Find where the given text appears and provide that cell's center as [x, y] coordinate. 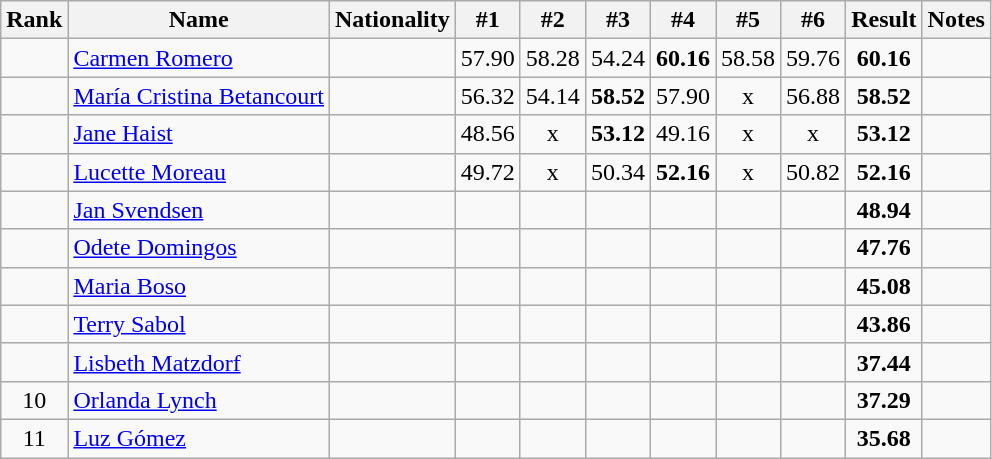
#3 [618, 20]
María Cristina Betancourt [199, 96]
49.16 [682, 134]
Nationality [393, 20]
10 [34, 400]
#2 [552, 20]
Orlanda Lynch [199, 400]
58.58 [748, 58]
Notes [956, 20]
Luz Gómez [199, 438]
59.76 [814, 58]
35.68 [884, 438]
#1 [488, 20]
Lucette Moreau [199, 172]
11 [34, 438]
Result [884, 20]
Rank [34, 20]
#6 [814, 20]
Name [199, 20]
Lisbeth Matzdorf [199, 362]
54.14 [552, 96]
50.82 [814, 172]
49.72 [488, 172]
Jan Svendsen [199, 210]
58.28 [552, 58]
Jane Haist [199, 134]
47.76 [884, 248]
37.29 [884, 400]
#5 [748, 20]
Carmen Romero [199, 58]
54.24 [618, 58]
45.08 [884, 286]
43.86 [884, 324]
56.88 [814, 96]
48.94 [884, 210]
56.32 [488, 96]
Terry Sabol [199, 324]
Maria Boso [199, 286]
48.56 [488, 134]
#4 [682, 20]
Odete Domingos [199, 248]
37.44 [884, 362]
50.34 [618, 172]
